Output the (x, y) coordinate of the center of the cell containing the given text.  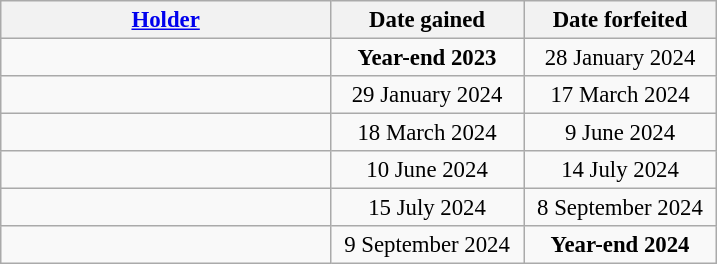
Holder (166, 20)
29 January 2024 (428, 95)
8 September 2024 (620, 208)
10 June 2024 (428, 170)
18 March 2024 (428, 133)
14 July 2024 (620, 170)
Year-end 2023 (428, 58)
Date gained (428, 20)
15 July 2024 (428, 208)
9 June 2024 (620, 133)
17 March 2024 (620, 95)
Year-end 2024 (620, 245)
9 September 2024 (428, 245)
Date forfeited (620, 20)
28 January 2024 (620, 58)
